Return [X, Y] of the center of cell containing provided text 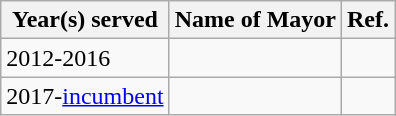
Year(s) served [85, 20]
Ref. [368, 20]
2017-incumbent [85, 96]
Name of Mayor [255, 20]
2012-2016 [85, 58]
